Locate the cell with the specified text and output its (x, y) center coordinate. 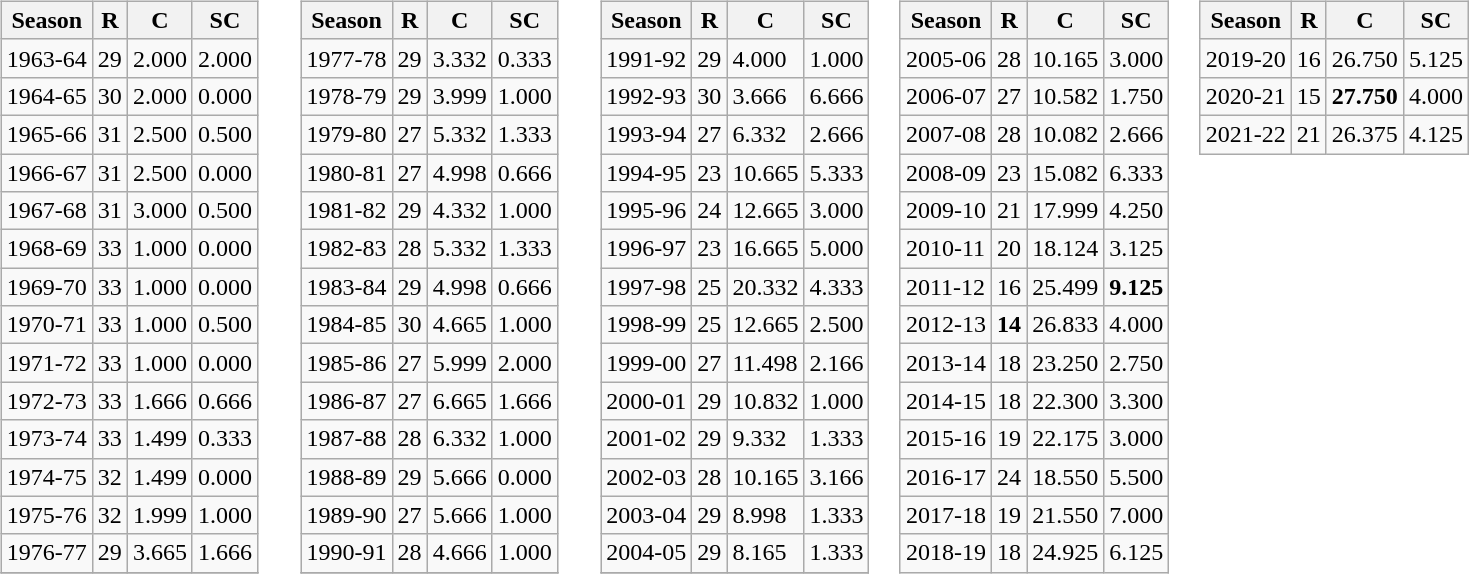
1965-66 (46, 134)
4.333 (836, 287)
1978-79 (346, 96)
2007-08 (946, 134)
6.665 (460, 401)
1987-88 (346, 439)
24.925 (1066, 553)
2.750 (1136, 363)
3.665 (160, 553)
1970-71 (46, 325)
9.332 (766, 439)
1975-76 (46, 515)
26.833 (1066, 325)
10.082 (1066, 134)
2010-11 (946, 249)
1981-82 (346, 211)
1988-89 (346, 477)
6.333 (1136, 173)
2016-17 (946, 477)
1963-64 (46, 58)
1985-86 (346, 363)
15 (1308, 96)
21.550 (1066, 515)
18.124 (1066, 249)
11.498 (766, 363)
1991-92 (646, 58)
2000-01 (646, 401)
1979-80 (346, 134)
2002-03 (646, 477)
1992-93 (646, 96)
5.333 (836, 173)
2011-12 (946, 287)
14 (1010, 325)
1995-96 (646, 211)
27.750 (1364, 96)
2015-16 (946, 439)
4.666 (460, 553)
5.125 (1436, 58)
2001-02 (646, 439)
1966-67 (46, 173)
1964-65 (46, 96)
3.999 (460, 96)
1.999 (160, 515)
2014-15 (946, 401)
1980-81 (346, 173)
15.082 (1066, 173)
1984-85 (346, 325)
26.375 (1364, 134)
2012-13 (946, 325)
6.666 (836, 96)
1976-77 (46, 553)
1983-84 (346, 287)
1968-69 (46, 249)
2.166 (836, 363)
17.999 (1066, 211)
4.250 (1136, 211)
2006-07 (946, 96)
1999-00 (646, 363)
10.582 (1066, 96)
1971-72 (46, 363)
22.175 (1066, 439)
1982-83 (346, 249)
3.666 (766, 96)
1993-94 (646, 134)
2004-05 (646, 553)
9.125 (1136, 287)
5.500 (1136, 477)
2017-18 (946, 515)
10.832 (766, 401)
3.300 (1136, 401)
2008-09 (946, 173)
4.332 (460, 211)
2013-14 (946, 363)
20 (1010, 249)
2020-21 (1246, 96)
25.499 (1066, 287)
1996-97 (646, 249)
8.165 (766, 553)
22.300 (1066, 401)
4.125 (1436, 134)
1972-73 (46, 401)
1997-98 (646, 287)
4.665 (460, 325)
1990-91 (346, 553)
7.000 (1136, 515)
2003-04 (646, 515)
6.125 (1136, 553)
1977-78 (346, 58)
8.998 (766, 515)
10.665 (766, 173)
2021-22 (1246, 134)
18.550 (1066, 477)
1973-74 (46, 439)
16.665 (766, 249)
1974-75 (46, 477)
3.125 (1136, 249)
5.000 (836, 249)
1.750 (1136, 96)
20.332 (766, 287)
1994-95 (646, 173)
2018-19 (946, 553)
1969-70 (46, 287)
26.750 (1364, 58)
2019-20 (1246, 58)
1967-68 (46, 211)
3.166 (836, 477)
2005-06 (946, 58)
23.250 (1066, 363)
5.999 (460, 363)
1998-99 (646, 325)
1986-87 (346, 401)
2009-10 (946, 211)
3.332 (460, 58)
1989-90 (346, 515)
